Identify which cell holds the provided text, then report its (x, y) central coordinate. 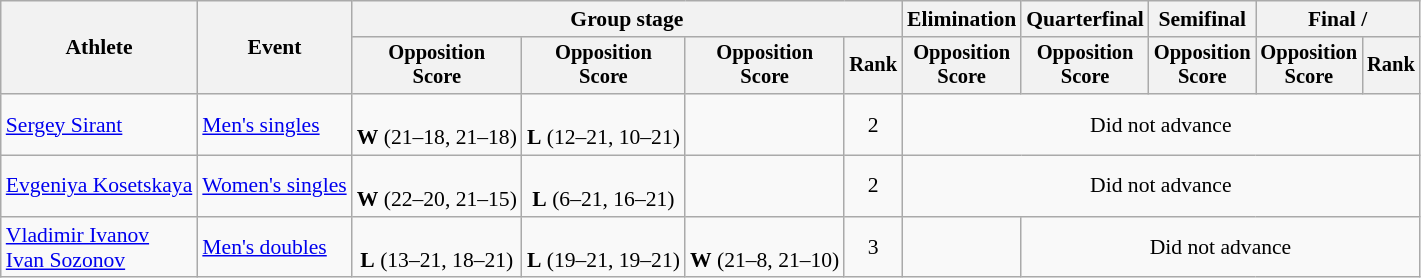
Sergey Sirant (100, 124)
L (12–21, 10–21) (604, 124)
L (6–21, 16–21) (604, 186)
W (21–18, 21–18) (437, 124)
Semifinal (1202, 19)
Final / (1338, 19)
L (13–21, 18–21) (437, 248)
Evgeniya Kosetskaya (100, 186)
Quarterfinal (1085, 19)
3 (873, 248)
Group stage (627, 19)
Athlete (100, 48)
Event (274, 48)
W (22–20, 21–15) (437, 186)
Men's singles (274, 124)
Women's singles (274, 186)
W (21–8, 21–10) (764, 248)
L (19–21, 19–21) (604, 248)
Elimination (962, 19)
Men's doubles (274, 248)
Vladimir IvanovIvan Sozonov (100, 248)
